Identify which cell holds the provided text, then report its [X, Y] central coordinate. 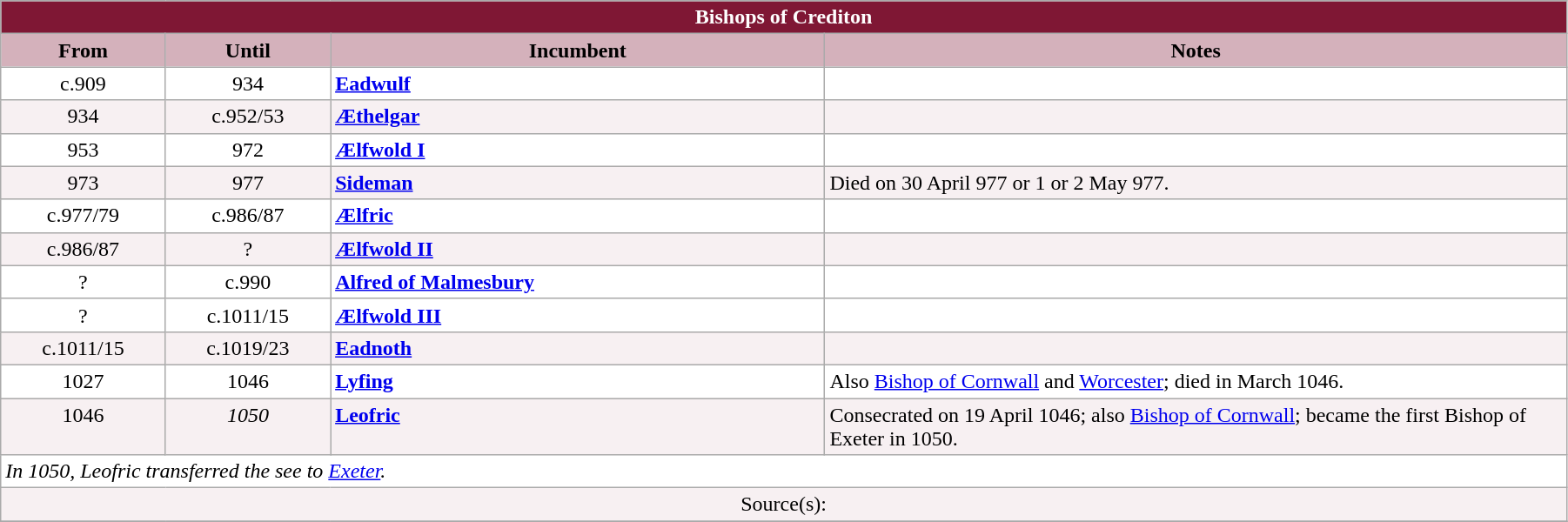
972 [247, 150]
Ælfwold II [578, 249]
1027 [84, 381]
Ælfric [578, 216]
Bishops of Crediton [784, 17]
Notes [1196, 50]
Eadwulf [578, 84]
Died on 30 April 977 or 1 or 2 May 977. [1196, 183]
Ælfwold I [578, 150]
Leofric [578, 426]
From [84, 50]
Until [247, 50]
Eadnoth [578, 348]
c.990 [247, 282]
c.977/79 [84, 216]
In 1050, Leofric transferred the see to Exeter. [784, 472]
973 [84, 183]
953 [84, 150]
c.909 [84, 84]
Also Bishop of Cornwall and Worcester; died in March 1046. [1196, 381]
Ælfwold III [578, 315]
Source(s): [784, 505]
Consecrated on 19 April 1046; also Bishop of Cornwall; became the first Bishop of Exeter in 1050. [1196, 426]
977 [247, 183]
Alfred of Malmesbury [578, 282]
1050 [247, 426]
Lyfing [578, 381]
Incumbent [578, 50]
Sideman [578, 183]
Æthelgar [578, 117]
c.1019/23 [247, 348]
c.952/53 [247, 117]
